Capture the cell that displays the provided text and extract its (x, y) central coordinate. 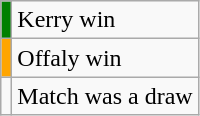
Offaly win (105, 58)
Kerry win (105, 20)
Match was a draw (105, 96)
